Determine the [x, y] coordinate at the center of the cell enclosing the given text.  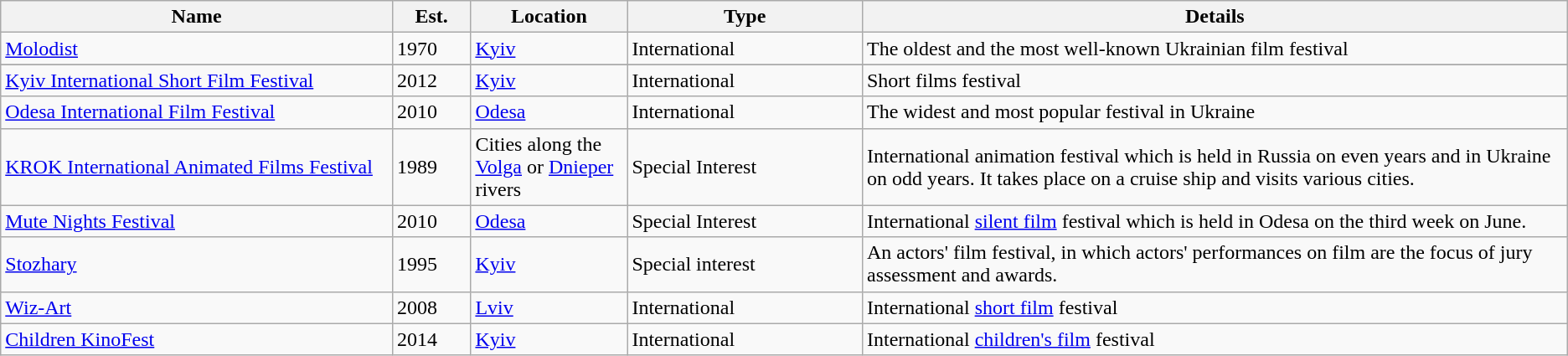
1995 [431, 265]
2008 [431, 307]
Est. [431, 17]
Type [745, 17]
Children KinoFest [197, 339]
Odesa International Film Festival [197, 112]
KROK International Animated Films Festival [197, 167]
Name [197, 17]
International silent film festival which is held in Odesa on the third week on June. [1215, 221]
Special interest [745, 265]
The oldest and the most well-known Ukrainian film festival [1215, 49]
Wiz-Art [197, 307]
International short film festival [1215, 307]
2012 [431, 80]
Cities along the Volga or Dnieper rivers [549, 167]
An actors' film festival, in which actors' performances on film are the focus of jury assessment and awards. [1215, 265]
1989 [431, 167]
Mute Nights Festival [197, 221]
Short films festival [1215, 80]
The widest and most popular festival in Ukraine [1215, 112]
1970 [431, 49]
International children's film festival [1215, 339]
Molodist [197, 49]
Kyiv International Short Film Festival [197, 80]
Details [1215, 17]
Location [549, 17]
Lviv [549, 307]
Stozhary [197, 265]
2014 [431, 339]
